From the cell containing the given text, extract its center point as (x, y) coordinate. 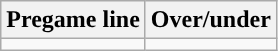
Over/under (210, 20)
Pregame line (74, 20)
